Output the (X, Y) coordinate of the center of the cell containing the given text.  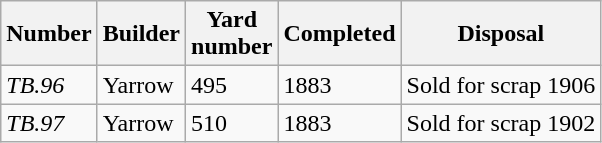
TB.96 (49, 85)
TB.97 (49, 123)
Yardnumber (232, 34)
Completed (340, 34)
Sold for scrap 1902 (501, 123)
Builder (141, 34)
Sold for scrap 1906 (501, 85)
510 (232, 123)
Disposal (501, 34)
Number (49, 34)
495 (232, 85)
